Extract the (X, Y) coordinate from the center of the cell holding the provided text.  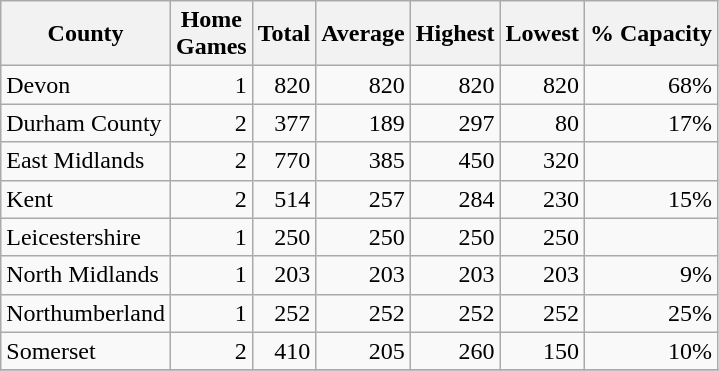
320 (542, 161)
Durham County (86, 123)
15% (650, 199)
80 (542, 123)
10% (650, 351)
9% (650, 275)
Somerset (86, 351)
Northumberland (86, 313)
770 (284, 161)
% Capacity (650, 34)
284 (455, 199)
260 (455, 351)
189 (364, 123)
205 (364, 351)
Devon (86, 85)
230 (542, 199)
25% (650, 313)
17% (650, 123)
Average (364, 34)
North Midlands (86, 275)
County (86, 34)
514 (284, 199)
HomeGames (211, 34)
Leicestershire (86, 237)
Total (284, 34)
68% (650, 85)
East Midlands (86, 161)
377 (284, 123)
Lowest (542, 34)
410 (284, 351)
Kent (86, 199)
150 (542, 351)
450 (455, 161)
385 (364, 161)
297 (455, 123)
Highest (455, 34)
257 (364, 199)
